Return (X, Y) of the center of cell containing provided text 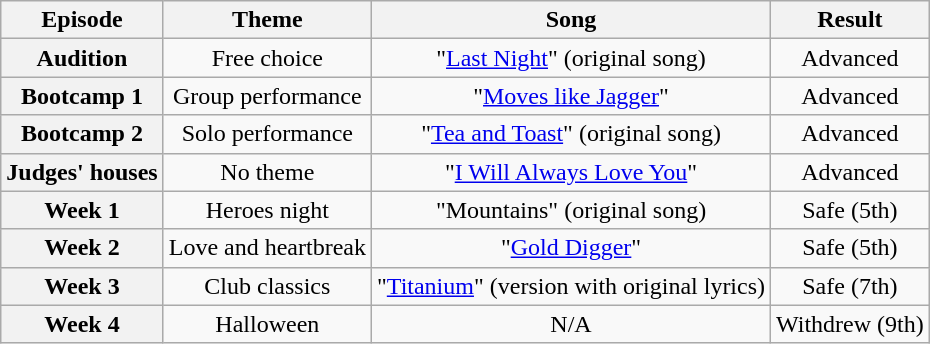
Club classics (267, 286)
Heroes night (267, 210)
Love and heartbreak (267, 248)
"Gold Digger" (570, 248)
"I Will Always Love You" (570, 172)
Audition (82, 58)
N/A (570, 324)
Week 3 (82, 286)
Theme (267, 20)
Bootcamp 1 (82, 96)
Song (570, 20)
"Mountains" (original song) (570, 210)
"Titanium" (version with original lyrics) (570, 286)
Safe (7th) (850, 286)
Episode (82, 20)
Bootcamp 2 (82, 134)
Week 1 (82, 210)
Week 2 (82, 248)
Group performance (267, 96)
"Moves like Jagger" (570, 96)
"Last Night" (original song) (570, 58)
No theme (267, 172)
"Tea and Toast" (original song) (570, 134)
Free choice (267, 58)
Withdrew (9th) (850, 324)
Solo performance (267, 134)
Halloween (267, 324)
Week 4 (82, 324)
Result (850, 20)
Judges' houses (82, 172)
